From the cell containing the given text, extract its center point as (X, Y) coordinate. 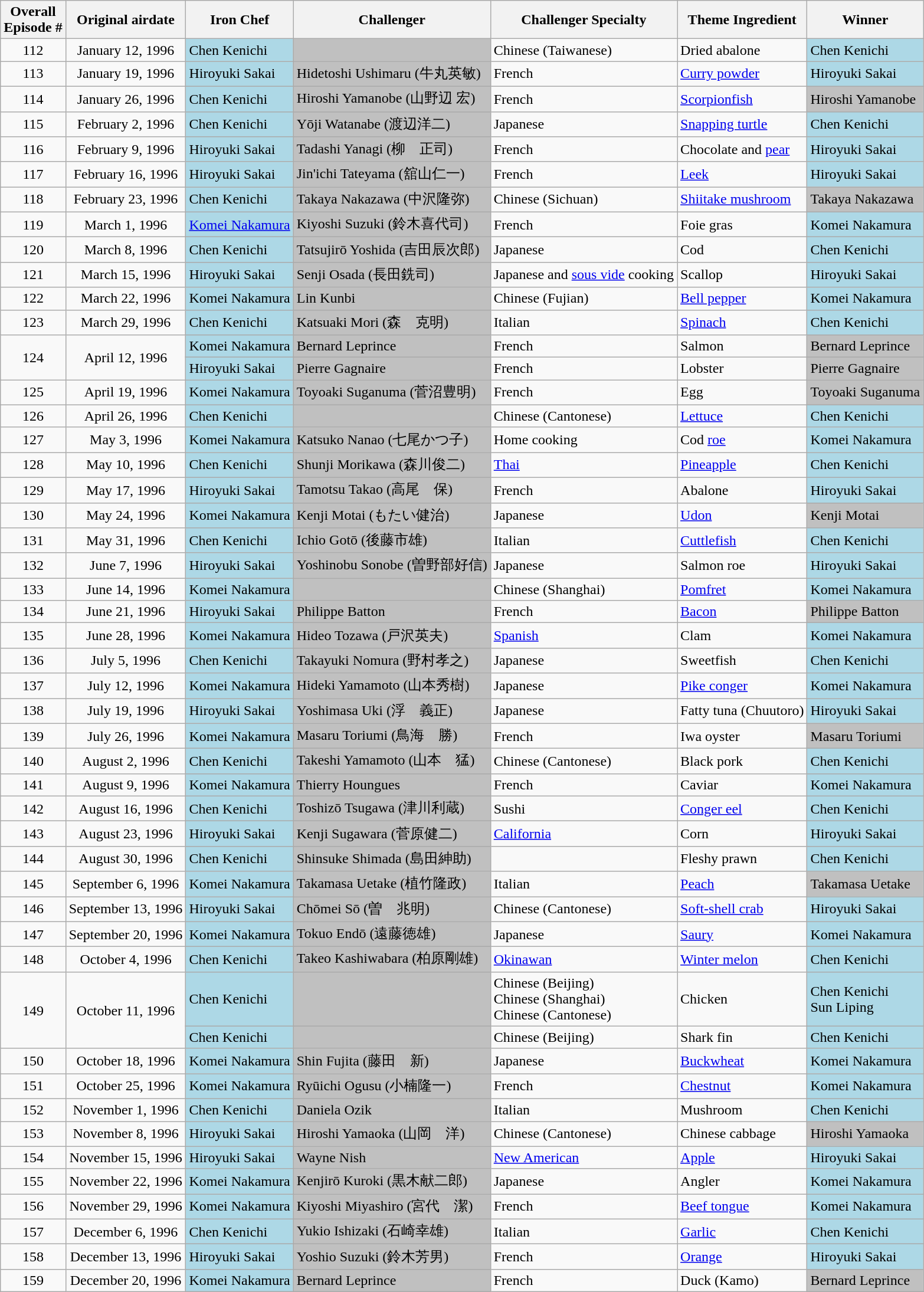
158 (33, 1257)
Iron Chef (240, 20)
Chicken (742, 999)
118 (33, 199)
August 2, 1996 (126, 761)
119 (33, 224)
145 (33, 884)
Angler (742, 1181)
151 (33, 1087)
Takaya Nakazawa (865, 199)
Hiroshi Yamanobe (山野辺 宏) (392, 99)
March 22, 1996 (126, 299)
Senji Osada (長田銑司) (392, 275)
Takeo Kashiwabara (柏原剛雄) (392, 959)
Okinawan (584, 959)
Hidetoshi Ushimaru (牛丸英敏) (392, 74)
May 17, 1996 (126, 490)
Bacon (742, 612)
Toshizō Tsugawa (津川利蔵) (392, 808)
Yōji Watanabe (渡辺洋二) (392, 124)
Salmon roe (742, 565)
June 7, 1996 (126, 565)
115 (33, 124)
Takayuki Nomura (野村孝之) (392, 661)
Egg (742, 393)
136 (33, 661)
147 (33, 934)
Winter melon (742, 959)
155 (33, 1181)
Lin Kunbi (392, 299)
127 (33, 440)
Apple (742, 1157)
Tokuo Endō (遠藤徳雄) (392, 934)
Buckwheat (742, 1061)
Takamasa Uetake (865, 884)
Conger eel (742, 808)
Ryūichi Ogusu (小楠隆一) (392, 1087)
January 19, 1996 (126, 74)
Corn (742, 834)
Shin Fujita (藤田 新) (392, 1061)
September 20, 1996 (126, 934)
July 19, 1996 (126, 711)
Abalone (742, 490)
February 9, 1996 (126, 150)
Kenji Motai (もたい健治) (392, 516)
Daniela Ozik (392, 1110)
Yoshimasa Uki (浮 義正) (392, 711)
September 13, 1996 (126, 910)
156 (33, 1207)
California (584, 834)
122 (33, 299)
Clam (742, 636)
May 31, 1996 (126, 540)
March 15, 1996 (126, 275)
Yoshio Suzuki (鈴木芳男) (392, 1257)
March 1, 1996 (126, 224)
Sushi (584, 808)
New American (584, 1157)
146 (33, 910)
138 (33, 711)
Ichio Gotō (後藤市雄) (392, 540)
Leek (742, 175)
Bell pepper (742, 299)
Challenger (392, 20)
141 (33, 785)
Chinese (Beijing)Chinese (Shanghai)Chinese (Cantonese) (584, 999)
143 (33, 834)
Kiyoshi Miyashiro (宮代 潔) (392, 1207)
November 29, 1996 (126, 1207)
150 (33, 1061)
Sweetfish (742, 661)
Saury (742, 934)
Fleshy prawn (742, 859)
Yukio Ishizaki (石崎幸雄) (392, 1232)
Chinese (Beijing) (584, 1037)
Chinese (Sichuan) (584, 199)
Iwa oyster (742, 736)
Pike conger (742, 686)
May 3, 1996 (126, 440)
Masaru Toriumi (鳥海 勝) (392, 736)
Chinese (Shanghai) (584, 589)
February 23, 1996 (126, 199)
131 (33, 540)
March 29, 1996 (126, 322)
Toyoaki Suganuma (菅沼豊明) (392, 393)
144 (33, 859)
Lettuce (742, 416)
Jin'ichi Tateyama (舘山仁一) (392, 175)
Hideo Tozawa (戸沢英夫) (392, 636)
114 (33, 99)
Pineapple (742, 465)
120 (33, 250)
132 (33, 565)
Udon (742, 516)
Peach (742, 884)
Yoshinobu Sonobe (曽野部好信) (392, 565)
Chocolate and pear (742, 150)
157 (33, 1232)
November 15, 1996 (126, 1157)
Masaru Toriumi (865, 736)
Home cooking (584, 440)
128 (33, 465)
159 (33, 1280)
134 (33, 612)
Snapping turtle (742, 124)
Cod (742, 250)
Japanese and sous vide cooking (584, 275)
116 (33, 150)
June 14, 1996 (126, 589)
129 (33, 490)
121 (33, 275)
112 (33, 50)
August 16, 1996 (126, 808)
October 25, 1996 (126, 1087)
125 (33, 393)
142 (33, 808)
October 11, 1996 (126, 1010)
June 21, 1996 (126, 612)
133 (33, 589)
Shiitake mushroom (742, 199)
Pomfret (742, 589)
Lobster (742, 369)
137 (33, 686)
152 (33, 1110)
December 6, 1996 (126, 1232)
113 (33, 74)
August 30, 1996 (126, 859)
January 12, 1996 (126, 50)
Hiroshi Yamaoka (865, 1134)
April 19, 1996 (126, 393)
December 13, 1996 (126, 1257)
Caviar (742, 785)
Tatsujirō Yoshida (吉田辰次郎) (392, 250)
Kenjirō Kuroki (黒木献二郎) (392, 1181)
Theme Ingredient (742, 20)
Wayne Nish (392, 1157)
140 (33, 761)
August 23, 1996 (126, 834)
April 26, 1996 (126, 416)
October 18, 1996 (126, 1061)
Scorpionfish (742, 99)
Hideki Yamamoto (山本秀樹) (392, 686)
Toyoaki Suganuma (865, 393)
154 (33, 1157)
Katsuko Nanao (七尾かつ子) (392, 440)
139 (33, 736)
October 4, 1996 (126, 959)
February 2, 1996 (126, 124)
Mushroom (742, 1110)
Cod roe (742, 440)
Tadashi Yanagi (柳 正司) (392, 150)
Takaya Nakazawa (中沢隆弥) (392, 199)
148 (33, 959)
Curry powder (742, 74)
Hiroshi Yamanobe (865, 99)
Shunji Morikawa (森川俊二) (392, 465)
Hiroshi Yamaoka (山岡 洋) (392, 1134)
December 20, 1996 (126, 1280)
Fatty tuna (Chuutoro) (742, 711)
Thierry Houngues (392, 785)
Orange (742, 1257)
Chen KenichiSun Liping (865, 999)
July 26, 1996 (126, 736)
117 (33, 175)
May 24, 1996 (126, 516)
130 (33, 516)
149 (33, 1010)
November 22, 1996 (126, 1181)
Duck (Kamo) (742, 1280)
Shark fin (742, 1037)
Tamotsu Takao (高尾 保) (392, 490)
Kenji Sugawara (菅原健二) (392, 834)
Scallop (742, 275)
Salmon (742, 346)
Chinese (Taiwanese) (584, 50)
Spinach (742, 322)
Foie gras (742, 224)
Katsuaki Mori (森 克明) (392, 322)
April 12, 1996 (126, 358)
Original airdate (126, 20)
Chōmei Sō (曽 兆明) (392, 910)
OverallEpisode # (33, 20)
124 (33, 358)
126 (33, 416)
Takamasa Uetake (植竹隆政) (392, 884)
Kenji Motai (865, 516)
Black pork (742, 761)
Beef tongue (742, 1207)
Kiyoshi Suzuki (鈴木喜代司) (392, 224)
Winner (865, 20)
153 (33, 1134)
February 16, 1996 (126, 175)
Thai (584, 465)
Spanish (584, 636)
January 26, 1996 (126, 99)
Takeshi Yamamoto (山本 猛) (392, 761)
September 6, 1996 (126, 884)
135 (33, 636)
November 8, 1996 (126, 1134)
August 9, 1996 (126, 785)
May 10, 1996 (126, 465)
Soft-shell crab (742, 910)
Shinsuke Shimada (島田紳助) (392, 859)
Garlic (742, 1232)
123 (33, 322)
March 8, 1996 (126, 250)
July 12, 1996 (126, 686)
Chinese (Fujian) (584, 299)
Challenger Specialty (584, 20)
Cuttlefish (742, 540)
July 5, 1996 (126, 661)
Chestnut (742, 1087)
November 1, 1996 (126, 1110)
Dried abalone (742, 50)
June 28, 1996 (126, 636)
Chinese cabbage (742, 1134)
